Detect which cell encompasses the target text, then output its [X, Y] center coordinate. 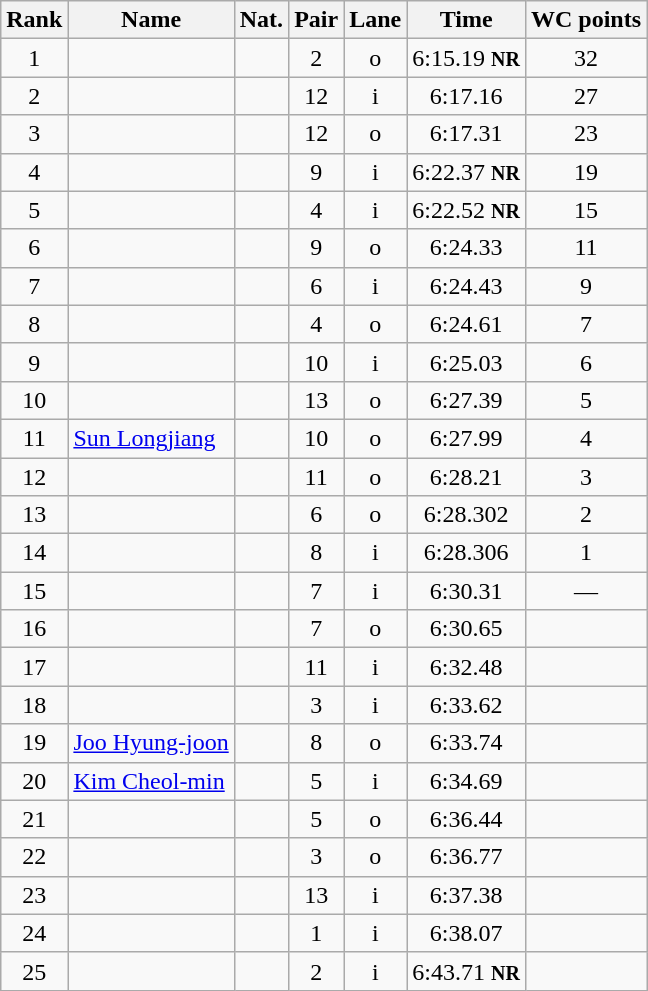
Time [466, 20]
6:34.69 [466, 781]
27 [586, 96]
— [586, 591]
22 [34, 857]
6:27.99 [466, 438]
Sun Longjiang [151, 438]
24 [34, 933]
Rank [34, 20]
6:30.31 [466, 591]
6:28.306 [466, 553]
6:37.38 [466, 895]
14 [34, 553]
6:38.07 [466, 933]
21 [34, 819]
Lane [376, 20]
6:33.74 [466, 743]
18 [34, 705]
6:22.37 NR [466, 172]
6:30.65 [466, 629]
6:36.44 [466, 819]
6:27.39 [466, 400]
6:24.33 [466, 248]
6:24.43 [466, 286]
6:28.302 [466, 515]
6:33.62 [466, 705]
6:17.31 [466, 134]
25 [34, 971]
6:24.61 [466, 324]
Nat. [261, 20]
Pair [316, 20]
Kim Cheol-min [151, 781]
6:32.48 [466, 667]
17 [34, 667]
6:17.16 [466, 96]
6:36.77 [466, 857]
6:43.71 NR [466, 971]
32 [586, 58]
Name [151, 20]
6:28.21 [466, 477]
Joo Hyung-joon [151, 743]
WC points [586, 20]
16 [34, 629]
20 [34, 781]
6:15.19 NR [466, 58]
6:25.03 [466, 362]
6:22.52 NR [466, 210]
